Determine the (X, Y) coordinate at the center of the cell enclosing the given text.  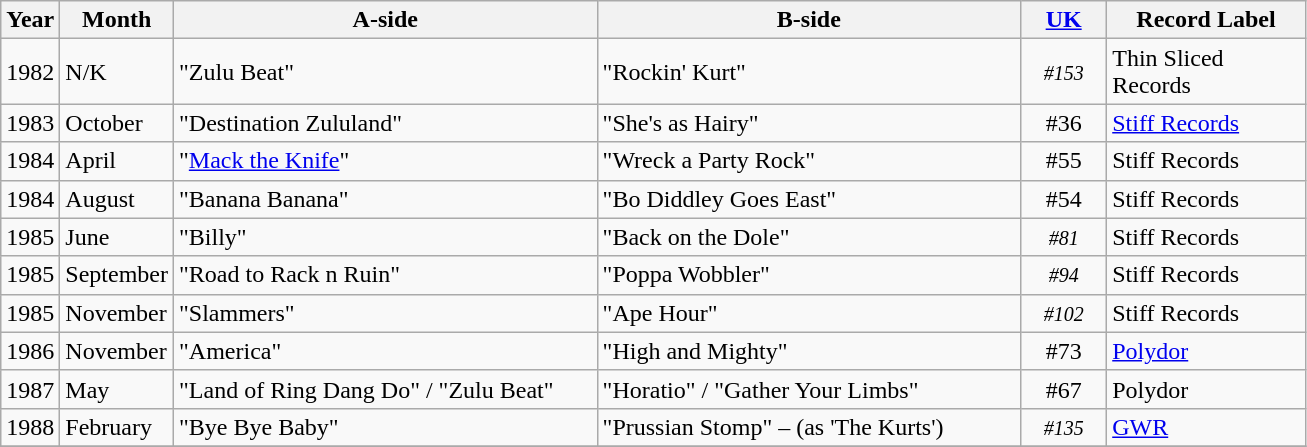
August (117, 199)
June (117, 237)
1983 (30, 123)
"Wreck a Party Rock" (809, 161)
#36 (1064, 123)
"Back on the Dole" (809, 237)
"Slammers" (386, 313)
1982 (30, 72)
February (117, 427)
"Land of Ring Dang Do" / "Zulu Beat" (386, 389)
#67 (1064, 389)
September (117, 275)
"America" (386, 351)
#81 (1064, 237)
"Prussian Stomp" – (as 'The Kurts') (809, 427)
"High and Mighty" (809, 351)
Record Label (1206, 20)
N/K (117, 72)
"Billy" (386, 237)
"Ape Hour" (809, 313)
"Road to Rack n Ruin" (386, 275)
Thin Sliced Records (1206, 72)
October (117, 123)
A-side (386, 20)
#73 (1064, 351)
UK (1064, 20)
"Poppa Wobbler" (809, 275)
April (117, 161)
#55 (1064, 161)
"Mack the Knife" (386, 161)
"Banana Banana" (386, 199)
#94 (1064, 275)
1988 (30, 427)
"Zulu Beat" (386, 72)
#153 (1064, 72)
1986 (30, 351)
GWR (1206, 427)
B-side (809, 20)
#102 (1064, 313)
#135 (1064, 427)
Year (30, 20)
Month (117, 20)
"Destination Zululand" (386, 123)
"Bye Bye Baby" (386, 427)
"Horatio" / "Gather Your Limbs" (809, 389)
"Rockin' Kurt" (809, 72)
"Bo Diddley Goes East" (809, 199)
1987 (30, 389)
May (117, 389)
#54 (1064, 199)
"She's as Hairy" (809, 123)
